Find where the given text appears and provide that cell's center as (x, y) coordinate. 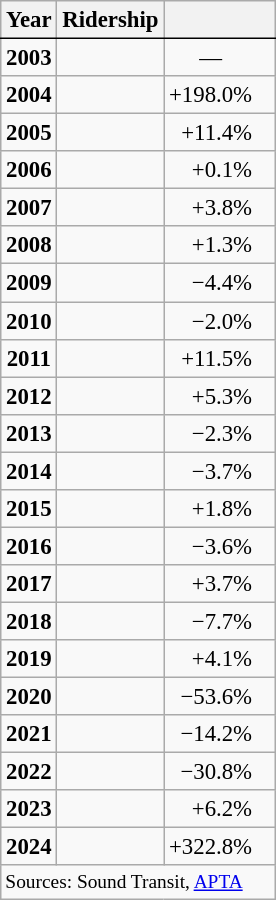
2017 (29, 584)
2015 (29, 509)
2016 (29, 546)
2009 (29, 283)
−2.0% (220, 321)
−30.8% (220, 772)
2010 (29, 321)
+198.0% (220, 95)
— (220, 58)
2012 (29, 396)
+11.4% (220, 133)
−14.2% (220, 734)
+1.3% (220, 245)
2013 (29, 433)
−53.6% (220, 697)
Year (29, 20)
+4.1% (220, 659)
+322.8% (220, 847)
2008 (29, 245)
+3.7% (220, 584)
2006 (29, 170)
2011 (29, 358)
2007 (29, 208)
−3.7% (220, 471)
2005 (29, 133)
2021 (29, 734)
−7.7% (220, 621)
Ridership (110, 20)
+6.2% (220, 809)
Sources: Sound Transit, APTA (138, 882)
+5.3% (220, 396)
2003 (29, 58)
2023 (29, 809)
2020 (29, 697)
−3.6% (220, 546)
−2.3% (220, 433)
+1.8% (220, 509)
2022 (29, 772)
2024 (29, 847)
+3.8% (220, 208)
2014 (29, 471)
2004 (29, 95)
2019 (29, 659)
+11.5% (220, 358)
2018 (29, 621)
−4.4% (220, 283)
+0.1% (220, 170)
